Detect which cell encompasses the target text, then output its (X, Y) center coordinate. 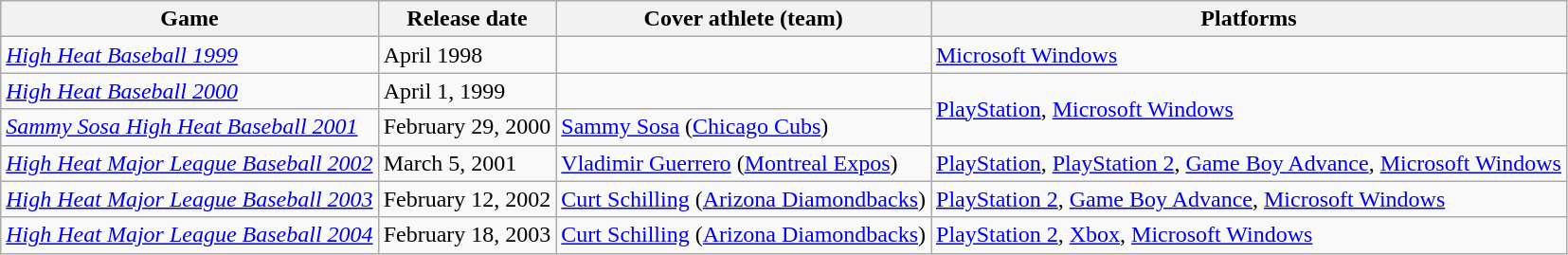
High Heat Major League Baseball 2004 (189, 235)
High Heat Baseball 2000 (189, 91)
PlayStation, Microsoft Windows (1249, 109)
High Heat Baseball 1999 (189, 55)
Platforms (1249, 19)
March 5, 2001 (467, 163)
Release date (467, 19)
April 1998 (467, 55)
February 29, 2000 (467, 127)
Microsoft Windows (1249, 55)
Sammy Sosa High Heat Baseball 2001 (189, 127)
PlayStation 2, Xbox, Microsoft Windows (1249, 235)
February 12, 2002 (467, 199)
PlayStation 2, Game Boy Advance, Microsoft Windows (1249, 199)
PlayStation, PlayStation 2, Game Boy Advance, Microsoft Windows (1249, 163)
High Heat Major League Baseball 2002 (189, 163)
February 18, 2003 (467, 235)
Game (189, 19)
Cover athlete (team) (744, 19)
Vladimir Guerrero (Montreal Expos) (744, 163)
Sammy Sosa (Chicago Cubs) (744, 127)
April 1, 1999 (467, 91)
High Heat Major League Baseball 2003 (189, 199)
